Extract the (x, y) coordinate from the center of the cell holding the provided text.  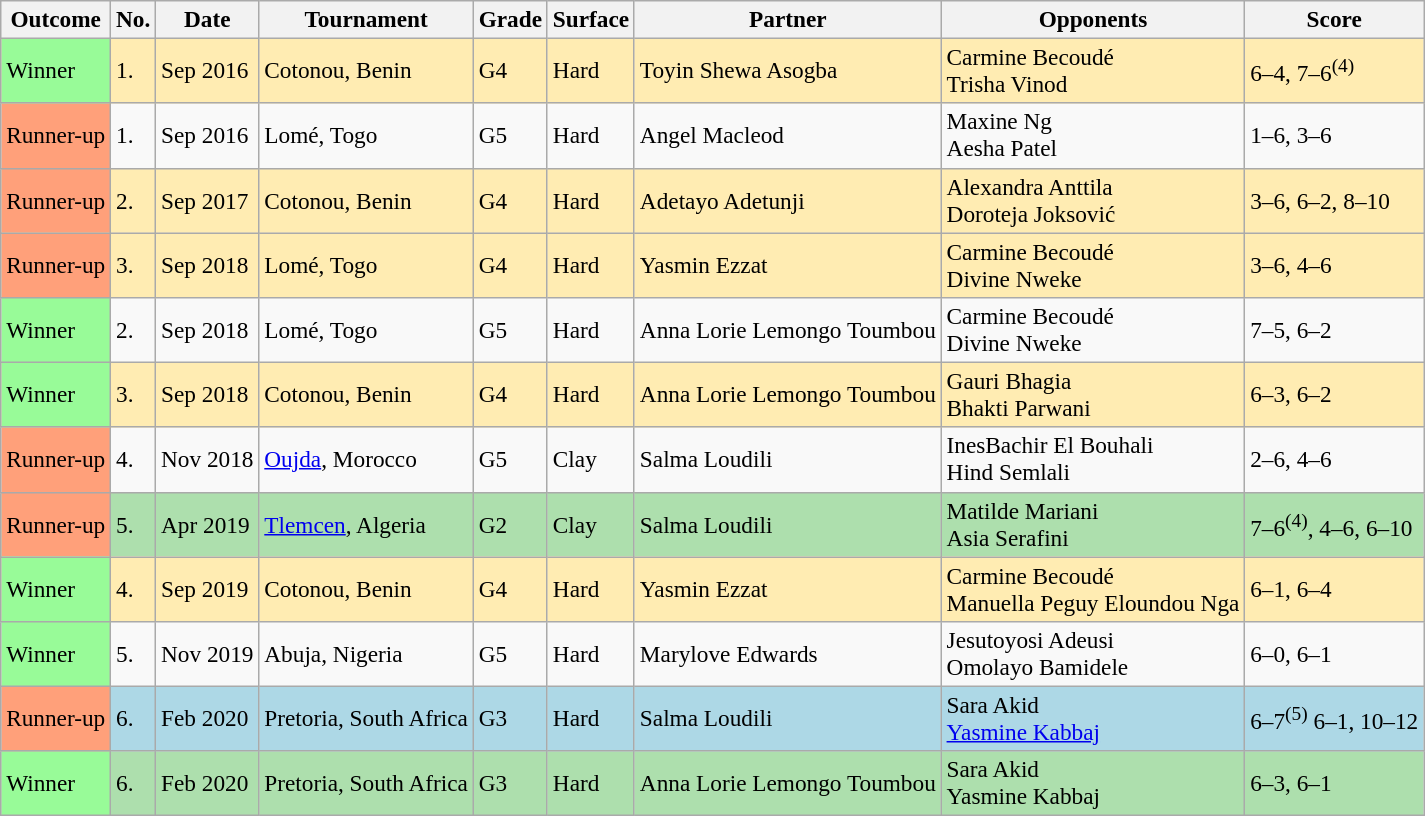
Outcome (56, 19)
Marylove Edwards (788, 654)
Carmine Becoudé Manuella Peguy Eloundou Nga (1093, 588)
Maxine Ng Aesha Patel (1093, 136)
Toyin Shewa Asogba (788, 70)
Sep 2019 (208, 588)
Apr 2019 (208, 524)
6–3, 6–2 (1334, 394)
Date (208, 19)
Nov 2018 (208, 460)
Opponents (1093, 19)
Adetayo Adetunji (788, 200)
Surface (590, 19)
6–1, 6–4 (1334, 588)
No. (134, 19)
Score (1334, 19)
Carmine Becoudé Trisha Vinod (1093, 70)
6–7(5) 6–1, 10–12 (1334, 718)
Gauri Bhagia Bhakti Parwani (1093, 394)
InesBachir El Bouhali Hind Semlali (1093, 460)
Tlemcen, Algeria (366, 524)
Tournament (366, 19)
Abuja, Nigeria (366, 654)
Oujda, Morocco (366, 460)
Alexandra Anttila Doroteja Joksović (1093, 200)
7–6(4), 4–6, 6–10 (1334, 524)
Jesutoyosi Adeusi Omolayo Bamidele (1093, 654)
6–0, 6–1 (1334, 654)
3–6, 6–2, 8–10 (1334, 200)
Grade (510, 19)
Angel Macleod (788, 136)
6–4, 7–6(4) (1334, 70)
2–6, 4–6 (1334, 460)
7–5, 6–2 (1334, 330)
Sep 2017 (208, 200)
Partner (788, 19)
G2 (510, 524)
Matilde Mariani Asia Serafini (1093, 524)
1–6, 3–6 (1334, 136)
6–3, 6–1 (1334, 784)
3–6, 4–6 (1334, 264)
Nov 2019 (208, 654)
